Return the [x, y] coordinate for the center point of the cell that contains the specified text.  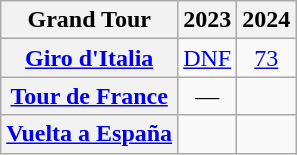
Vuelta a España [90, 134]
73 [266, 58]
2024 [266, 20]
Tour de France [90, 96]
2023 [208, 20]
Giro d'Italia [90, 58]
Grand Tour [90, 20]
— [208, 96]
DNF [208, 58]
